Provide the [x, y] coordinate of the cell's center where the given text is located.  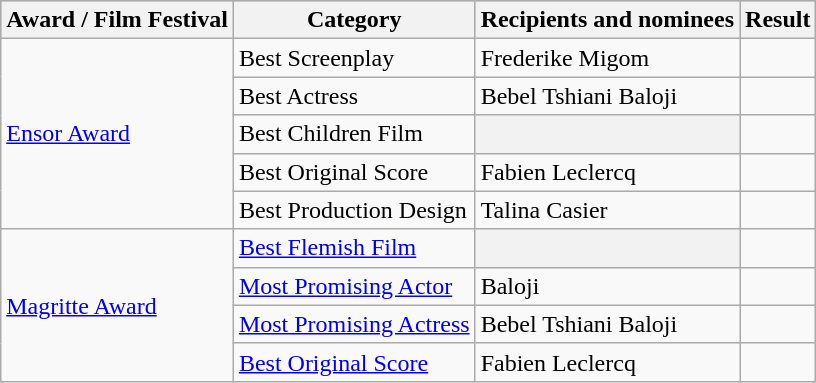
Result [778, 20]
Category [354, 20]
Ensor Award [118, 134]
Best Flemish Film [354, 248]
Most Promising Actor [354, 286]
Best Actress [354, 96]
Baloji [607, 286]
Best Children Film [354, 134]
Best Production Design [354, 210]
Award / Film Festival [118, 20]
Magritte Award [118, 305]
Recipients and nominees [607, 20]
Most Promising Actress [354, 324]
Best Screenplay [354, 58]
Talina Casier [607, 210]
Frederike Migom [607, 58]
